Extract the (X, Y) coordinate from the center of the cell holding the provided text.  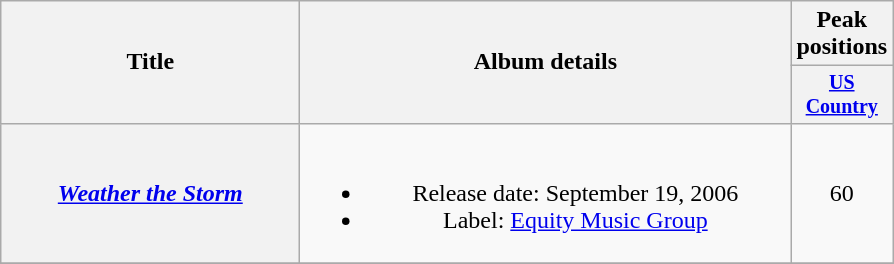
Weather the Storm (150, 193)
Peak positions (842, 34)
Title (150, 62)
Album details (546, 62)
60 (842, 193)
Release date: September 19, 2006Label: Equity Music Group (546, 193)
US Country (842, 94)
